Capture the cell that displays the provided text and extract its (X, Y) central coordinate. 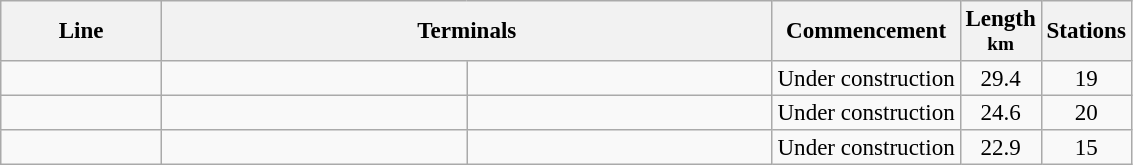
29.4 (1000, 78)
20 (1086, 112)
Terminals (466, 31)
Lengthkm (1000, 31)
19 (1086, 78)
Commencement (866, 31)
15 (1086, 148)
Stations (1086, 31)
22.9 (1000, 148)
24.6 (1000, 112)
Line (82, 31)
